Identify which cell holds the provided text, then report its [X, Y] central coordinate. 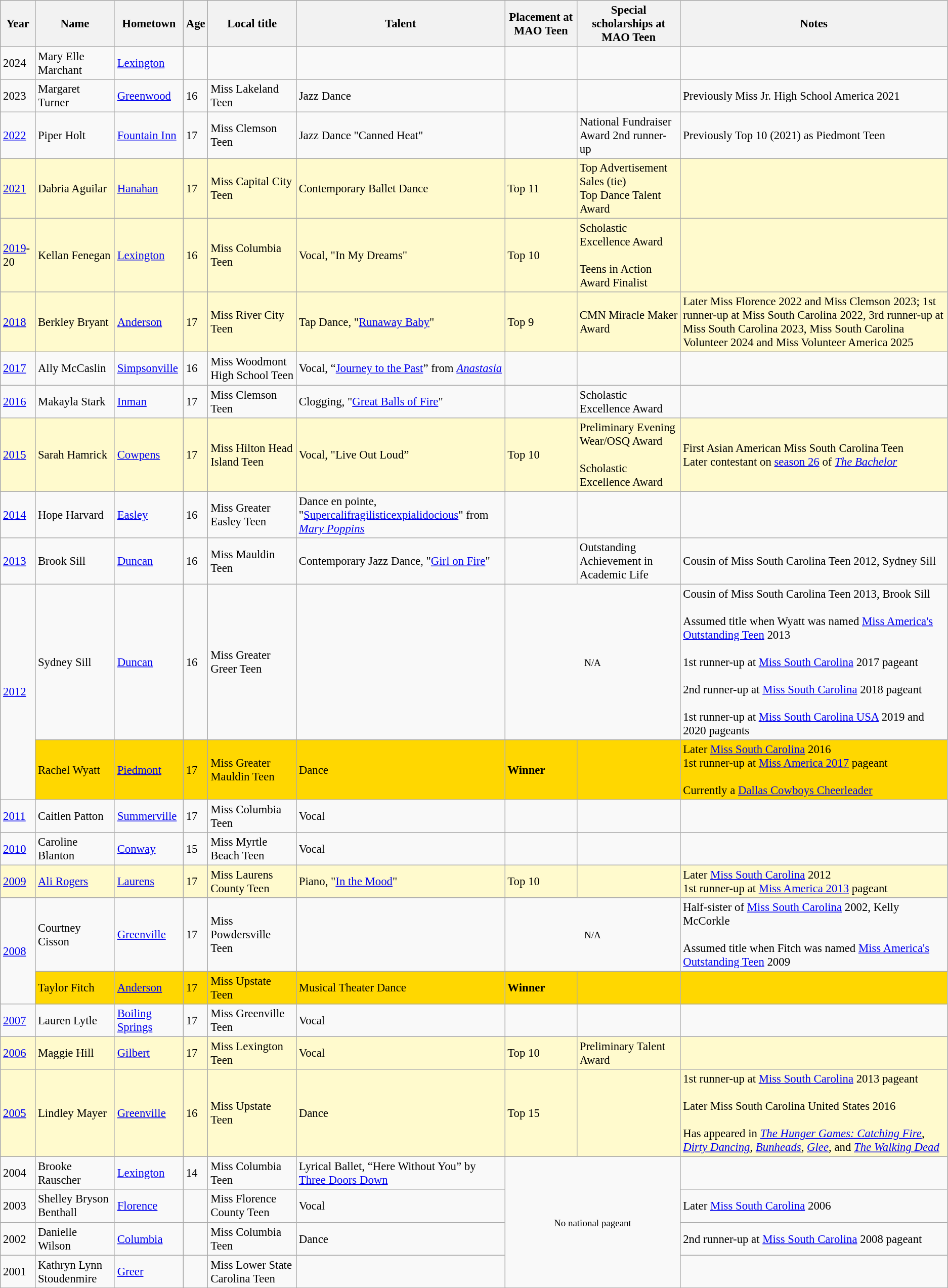
Miss Mauldin Teen [252, 561]
Jazz Dance [401, 96]
Brook Sill [75, 561]
2023 [18, 96]
2013 [18, 561]
Miss Woodmont High School Teen [252, 368]
Clogging, "Great Balls of Fire" [401, 402]
2001 [18, 1271]
Later Miss South Carolina 20161st runner-up at Miss America 2017 pageantCurrently a Dallas Cowboys Cheerleader [814, 770]
Hometown [149, 24]
Top 9 [541, 323]
Lyrical Ballet, “Here Without You” by Three Doors Down [401, 1173]
Musical Theater Dance [401, 988]
Miss Capital City Teen [252, 188]
Special scholarships at MAO Teen [628, 24]
2003 [18, 1207]
2005 [18, 1113]
Miss Greater Mauldin Teen [252, 770]
Vocal, “Journey to the Past” from Anastasia [401, 368]
Talent [401, 24]
Miss Laurens County Teen [252, 882]
Florence [149, 1207]
National Fundraiser Award 2nd runner-up [628, 136]
Danielle Wilson [75, 1239]
2004 [18, 1173]
Previously Miss Jr. High School America 2021 [814, 96]
Ally McCaslin [75, 368]
2019-20 [18, 256]
Placement at MAO Teen [541, 24]
Dance en pointe, "Supercalifragilisticexpialidocious" from Mary Poppins [401, 515]
Piper Holt [75, 136]
Outstanding Achievement in Academic Life [628, 561]
Taylor Fitch [75, 988]
Later Miss South Carolina 2006 [814, 1207]
Scholastic Excellence AwardTeens in Action Award Finalist [628, 256]
Vocal, "Live Out Loud” [401, 454]
Courtney Cisson [75, 935]
Miss Hilton Head Island Teen [252, 454]
Caroline Blanton [75, 849]
Summerville [149, 816]
Preliminary Evening Wear/OSQ AwardScholastic Excellence Award [628, 454]
14 [195, 1173]
2017 [18, 368]
Miss Greenville Teen [252, 1020]
Conway [149, 849]
Cousin of Miss South Carolina Teen 2012, Sydney Sill [814, 561]
2021 [18, 188]
2016 [18, 402]
Laurens [149, 882]
Mary Elle Marchant [75, 64]
2008 [18, 951]
Contemporary Jazz Dance, "Girl on Fire" [401, 561]
2024 [18, 64]
Contemporary Ballet Dance [401, 188]
Boiling Springs [149, 1020]
Top 15 [541, 1113]
Lauren Lytle [75, 1020]
Miss Lexington Teen [252, 1054]
Inman [149, 402]
Later Miss South Carolina 20121st runner-up at Miss America 2013 pageant [814, 882]
Miss River City Teen [252, 323]
15 [195, 849]
Miss Florence County Teen [252, 1207]
Lindley Mayer [75, 1113]
Year [18, 24]
2010 [18, 849]
2007 [18, 1020]
Gilbert [149, 1054]
2006 [18, 1054]
Name [75, 24]
Maggie Hill [75, 1054]
Age [195, 24]
Jazz Dance "Canned Heat" [401, 136]
Miss Myrtle Beach Teen [252, 849]
Half-sister of Miss South Carolina 2002, Kelly McCorkleAssumed title when Fitch was named Miss America's Outstanding Teen 2009 [814, 935]
Ali Rogers [75, 882]
Piano, "In the Mood" [401, 882]
Makayla Stark [75, 402]
2009 [18, 882]
Hanahan [149, 188]
Piedmont [149, 770]
Kellan Fenegan [75, 256]
No national pageant [593, 1222]
Shelley Bryson Benthall [75, 1207]
First Asian American Miss South Carolina TeenLater contestant on season 26 of The Bachelor [814, 454]
2015 [18, 454]
Miss Greater Greer Teen [252, 662]
Top 11 [541, 188]
Miss Lower State Carolina Teen [252, 1271]
Easley [149, 515]
Berkley Bryant [75, 323]
2012 [18, 692]
Caitlen Patton [75, 816]
Kathryn Lynn Stoudenmire [75, 1271]
Miss Lakeland Teen [252, 96]
Margaret Turner [75, 96]
2018 [18, 323]
Simpsonville [149, 368]
Sarah Hamrick [75, 454]
CMN Miracle Maker Award [628, 323]
Notes [814, 24]
Previously Top 10 (2021) as Piedmont Teen [814, 136]
Scholastic Excellence Award [628, 402]
Miss Powdersville Teen [252, 935]
2002 [18, 1239]
2022 [18, 136]
Rachel Wyatt [75, 770]
2011 [18, 816]
Greer [149, 1271]
Tap Dance, "Runaway Baby" [401, 323]
Cowpens [149, 454]
Greenwood [149, 96]
Vocal, "In My Dreams" [401, 256]
Hope Harvard [75, 515]
Fountain Inn [149, 136]
Miss Greater Easley Teen [252, 515]
Top Advertisement Sales (tie)Top Dance Talent Award [628, 188]
2014 [18, 515]
Local title [252, 24]
Brooke Rauscher [75, 1173]
Columbia [149, 1239]
Sydney Sill [75, 662]
Dabria Aguilar [75, 188]
Preliminary Talent Award [628, 1054]
2nd runner-up at Miss South Carolina 2008 pageant [814, 1239]
